Pinpoint the cell where the given text exists, returning its (x, y) midpoint coordinate. 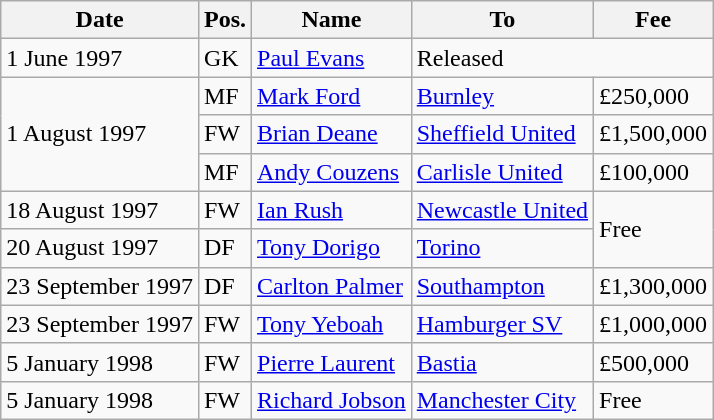
£250,000 (654, 96)
£500,000 (654, 362)
Name (332, 20)
Sheffield United (502, 134)
Torino (502, 248)
Released (562, 58)
1 August 1997 (100, 134)
Richard Jobson (332, 400)
Tony Dorigo (332, 248)
Carlisle United (502, 172)
Bastia (502, 362)
18 August 1997 (100, 210)
Mark Ford (332, 96)
Hamburger SV (502, 324)
GK (224, 58)
Date (100, 20)
£100,000 (654, 172)
£1,300,000 (654, 286)
Southampton (502, 286)
Brian Deane (332, 134)
Andy Couzens (332, 172)
Tony Yeboah (332, 324)
Manchester City (502, 400)
Pos. (224, 20)
Carlton Palmer (332, 286)
Paul Evans (332, 58)
20 August 1997 (100, 248)
To (502, 20)
Ian Rush (332, 210)
Pierre Laurent (332, 362)
£1,500,000 (654, 134)
Newcastle United (502, 210)
1 June 1997 (100, 58)
Fee (654, 20)
£1,000,000 (654, 324)
Burnley (502, 96)
